Find where the given text appears and provide that cell's center as (x, y) coordinate. 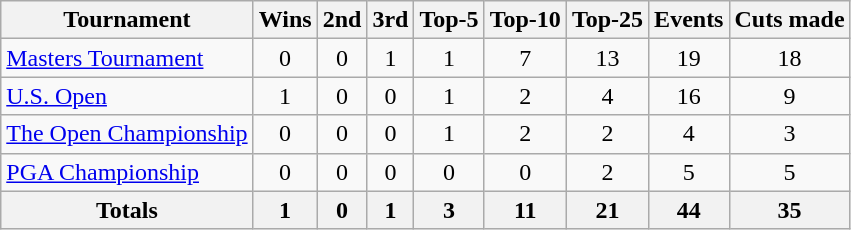
18 (790, 58)
13 (607, 58)
Events (689, 20)
11 (525, 210)
9 (790, 96)
19 (689, 58)
Totals (127, 210)
Tournament (127, 20)
Top-25 (607, 20)
16 (689, 96)
3rd (390, 20)
Top-5 (449, 20)
Cuts made (790, 20)
2nd (342, 20)
7 (525, 58)
Wins (285, 20)
44 (689, 210)
U.S. Open (127, 96)
Top-10 (525, 20)
The Open Championship (127, 134)
Masters Tournament (127, 58)
21 (607, 210)
PGA Championship (127, 172)
35 (790, 210)
